Identify which cell holds the provided text, then report its [X, Y] central coordinate. 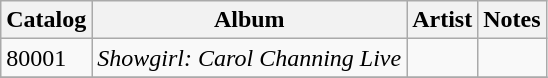
Notes [512, 20]
Album [250, 20]
Artist [442, 20]
Showgirl: Carol Channing Live [250, 58]
Catalog [46, 20]
80001 [46, 58]
